For the text-containing cell, return its midpoint in (x, y) coordinate format. 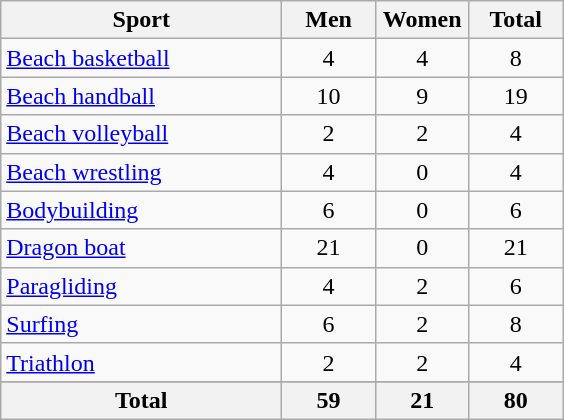
9 (422, 96)
Triathlon (142, 362)
Paragliding (142, 286)
Women (422, 20)
10 (329, 96)
Beach volleyball (142, 134)
Beach wrestling (142, 172)
Bodybuilding (142, 210)
Surfing (142, 324)
Sport (142, 20)
Men (329, 20)
80 (516, 400)
Beach handball (142, 96)
59 (329, 400)
Dragon boat (142, 248)
Beach basketball (142, 58)
19 (516, 96)
